Determine the [X, Y] coordinate at the center of the cell enclosing the given text.  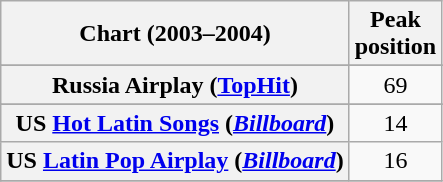
16 [395, 161]
Chart (2003–2004) [175, 34]
14 [395, 123]
US Hot Latin Songs (Billboard) [175, 123]
Peakposition [395, 34]
69 [395, 85]
US Latin Pop Airplay (Billboard) [175, 161]
Russia Airplay (TopHit) [175, 85]
